Output the (x, y) coordinate of the center of the cell containing the given text.  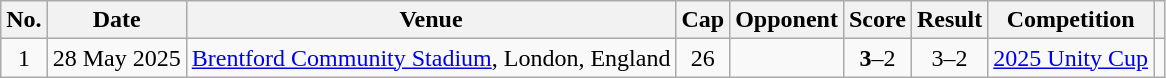
Venue (431, 20)
Competition (1071, 20)
Cap (703, 20)
Date (116, 20)
26 (703, 58)
Brentford Community Stadium, London, England (431, 58)
Result (949, 20)
1 (24, 58)
Opponent (787, 20)
Score (877, 20)
2025 Unity Cup (1071, 58)
No. (24, 20)
28 May 2025 (116, 58)
